Output the [X, Y] coordinate of the center of the cell containing the given text.  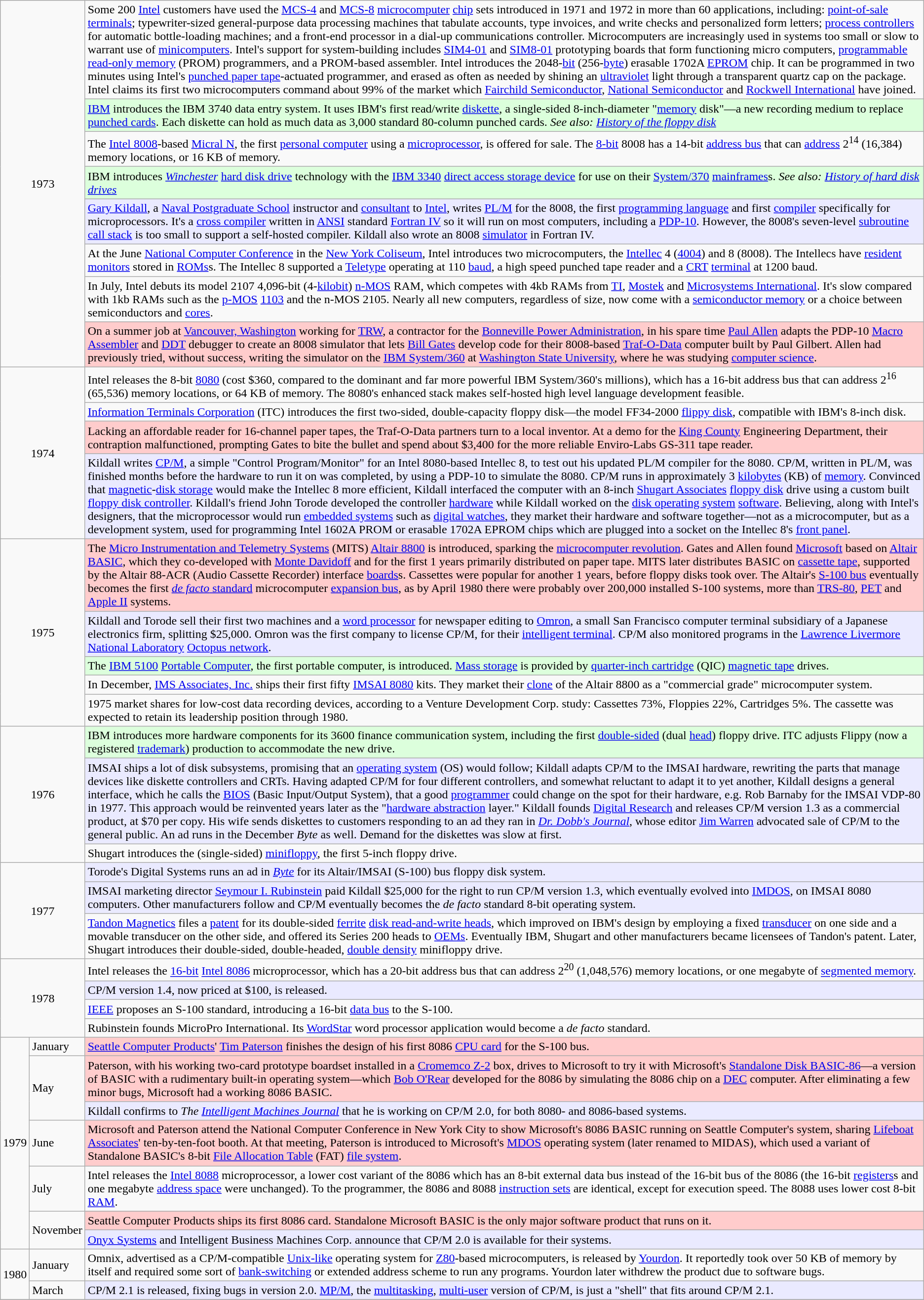
May [57, 1088]
Kildall confirms to The Intelligent Machines Journal that he is working on CP/M 2.0, for both 8080- and 8086-based systems. [504, 1111]
CP/M version 1.4, now priced at $100, is released. [504, 990]
1975 [42, 632]
1974 [42, 453]
November [57, 1230]
July [57, 1188]
IEEE proposes an S-100 standard, introducing a 16-bit data bus to the S-100. [504, 1009]
Seattle Computer Products' Tim Paterson finishes the design of his first 8086 CPU card for the S-100 bus. [504, 1047]
1980 [15, 1274]
1979 [15, 1143]
CP/M 2.1 is released, fixing bugs in version 2.0. MP/M, the multitasking, multi-user version of CP/M, is just a "shell" that fits around CP/M 2.1. [504, 1290]
Rubinstein founds MicroPro International. Its WordStar word processor application would become a de facto standard. [504, 1028]
Torode's Digital Systems runs an ad in Byte for its Altair/IMSAI (S-100) bus floppy disk system. [504, 872]
1973 [42, 184]
Shugart introduces the (single-sided) minifloppy, the first 5-inch floppy drive. [504, 853]
March [57, 1290]
Onyx Systems and Intelligent Business Machines Corp. announce that CP/M 2.0 is available for their systems. [504, 1239]
Seattle Computer Products ships its first 8086 card. Standalone Microsoft BASIC is the only major software product that runs on it. [504, 1221]
1977 [42, 910]
1976 [42, 794]
June [57, 1143]
1978 [42, 998]
